Search for the cell housing the specified text and yield its [X, Y] center coordinate. 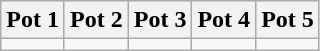
Pot 2 [96, 20]
Pot 4 [224, 20]
Pot 5 [288, 20]
Pot 1 [33, 20]
Pot 3 [160, 20]
